From the cell containing the given text, extract its center point as (x, y) coordinate. 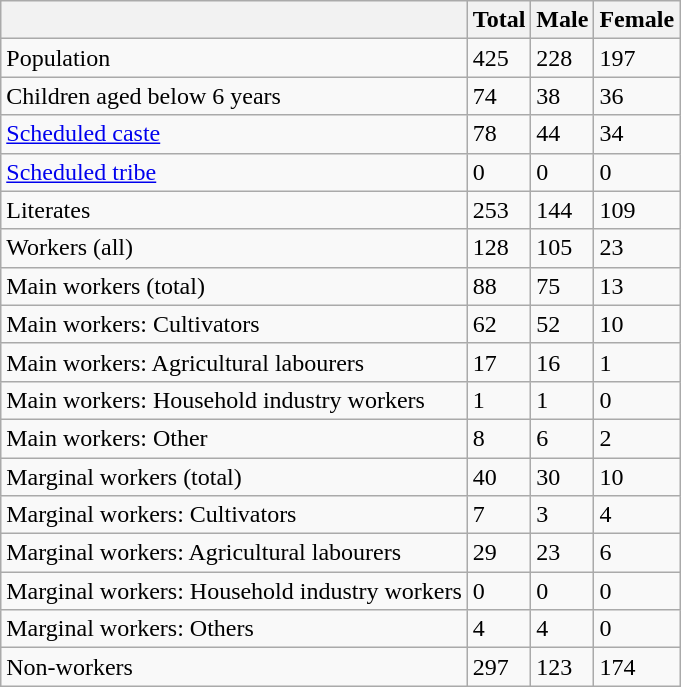
78 (499, 134)
62 (499, 324)
Workers (all) (234, 248)
13 (637, 286)
228 (562, 58)
29 (499, 553)
425 (499, 58)
123 (562, 667)
34 (637, 134)
44 (562, 134)
Marginal workers: Others (234, 629)
Male (562, 20)
Scheduled tribe (234, 172)
144 (562, 210)
30 (562, 477)
Marginal workers: Household industry workers (234, 591)
16 (562, 362)
Children aged below 6 years (234, 96)
Main workers (total) (234, 286)
253 (499, 210)
Marginal workers (total) (234, 477)
2 (637, 438)
297 (499, 667)
Marginal workers: Agricultural labourers (234, 553)
197 (637, 58)
174 (637, 667)
Main workers: Cultivators (234, 324)
40 (499, 477)
Scheduled caste (234, 134)
Female (637, 20)
109 (637, 210)
Main workers: Other (234, 438)
88 (499, 286)
Total (499, 20)
74 (499, 96)
36 (637, 96)
Population (234, 58)
Literates (234, 210)
38 (562, 96)
Main workers: Agricultural labourers (234, 362)
Marginal workers: Cultivators (234, 515)
Main workers: Household industry workers (234, 400)
128 (499, 248)
8 (499, 438)
7 (499, 515)
105 (562, 248)
3 (562, 515)
17 (499, 362)
75 (562, 286)
Non-workers (234, 667)
52 (562, 324)
